Extract the [x, y] coordinate from the center of the cell holding the provided text.  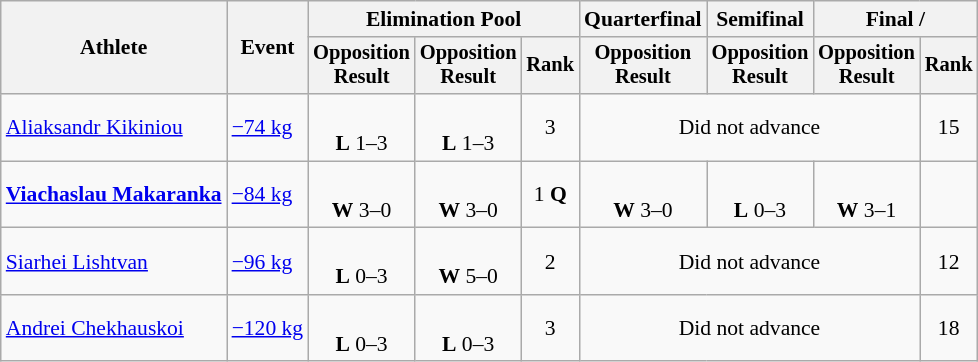
−120 kg [268, 328]
12 [949, 262]
Siarhei Lishtvan [114, 262]
W 5–0 [468, 262]
2 [550, 262]
Semifinal [760, 19]
Aliaksandr Kikiniou [114, 128]
W 3–1 [866, 194]
Elimination Pool [444, 19]
Final / [895, 19]
−74 kg [268, 128]
Event [268, 48]
−84 kg [268, 194]
18 [949, 328]
Andrei Chekhauskoi [114, 328]
−96 kg [268, 262]
Athlete [114, 48]
Viachaslau Makaranka [114, 194]
1 Q [550, 194]
Quarterfinal [643, 19]
15 [949, 128]
